Capture the cell that displays the provided text and extract its [x, y] central coordinate. 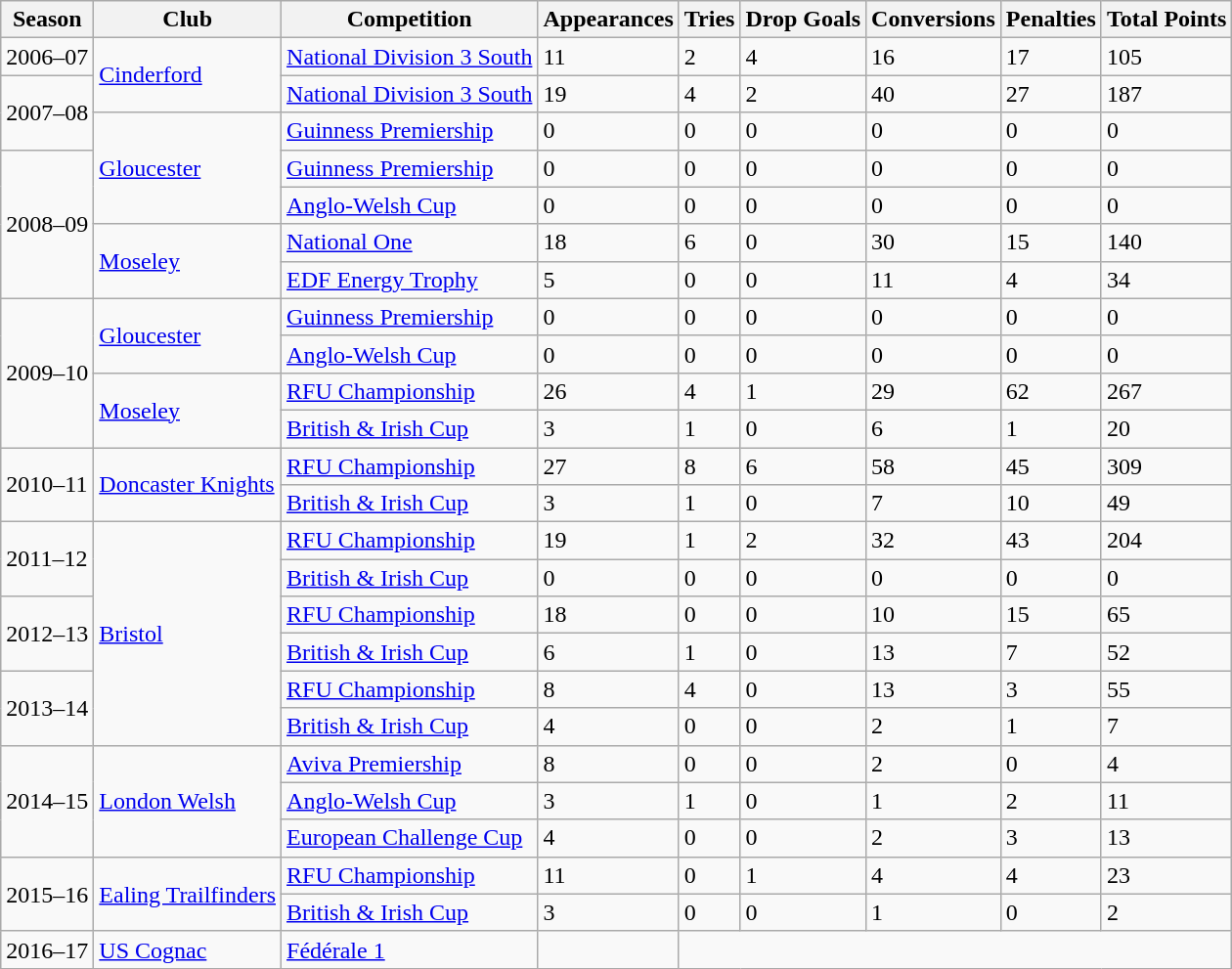
62 [1050, 391]
105 [1166, 57]
Total Points [1166, 20]
23 [1166, 875]
2014–15 [47, 801]
Club [188, 20]
2013–14 [47, 708]
309 [1166, 466]
65 [1166, 615]
2007–08 [47, 112]
49 [1166, 504]
2010–11 [47, 485]
Penalties [1050, 20]
140 [1166, 242]
29 [934, 391]
2012–13 [47, 634]
52 [1166, 652]
National One [410, 242]
17 [1050, 57]
US Cognac [188, 949]
2006–07 [47, 57]
26 [608, 391]
45 [1050, 466]
Ealing Trailfinders [188, 894]
204 [1166, 541]
2016–17 [47, 949]
55 [1166, 689]
16 [934, 57]
Aviva Premiership [410, 764]
58 [934, 466]
43 [1050, 541]
34 [1166, 280]
EDF Energy Trophy [410, 280]
Bristol [188, 634]
32 [934, 541]
Appearances [608, 20]
2015–16 [47, 894]
Cinderford [188, 75]
2008–09 [47, 224]
Competition [410, 20]
European Challenge Cup [410, 838]
Doncaster Knights [188, 485]
40 [934, 94]
2011–12 [47, 559]
187 [1166, 94]
Conversions [934, 20]
20 [1166, 428]
London Welsh [188, 801]
267 [1166, 391]
Season [47, 20]
2009–10 [47, 373]
Tries [710, 20]
Drop Goals [804, 20]
30 [934, 242]
Fédérale 1 [410, 949]
5 [608, 280]
